Return the [X, Y] coordinate for the center point of the cell that contains the specified text.  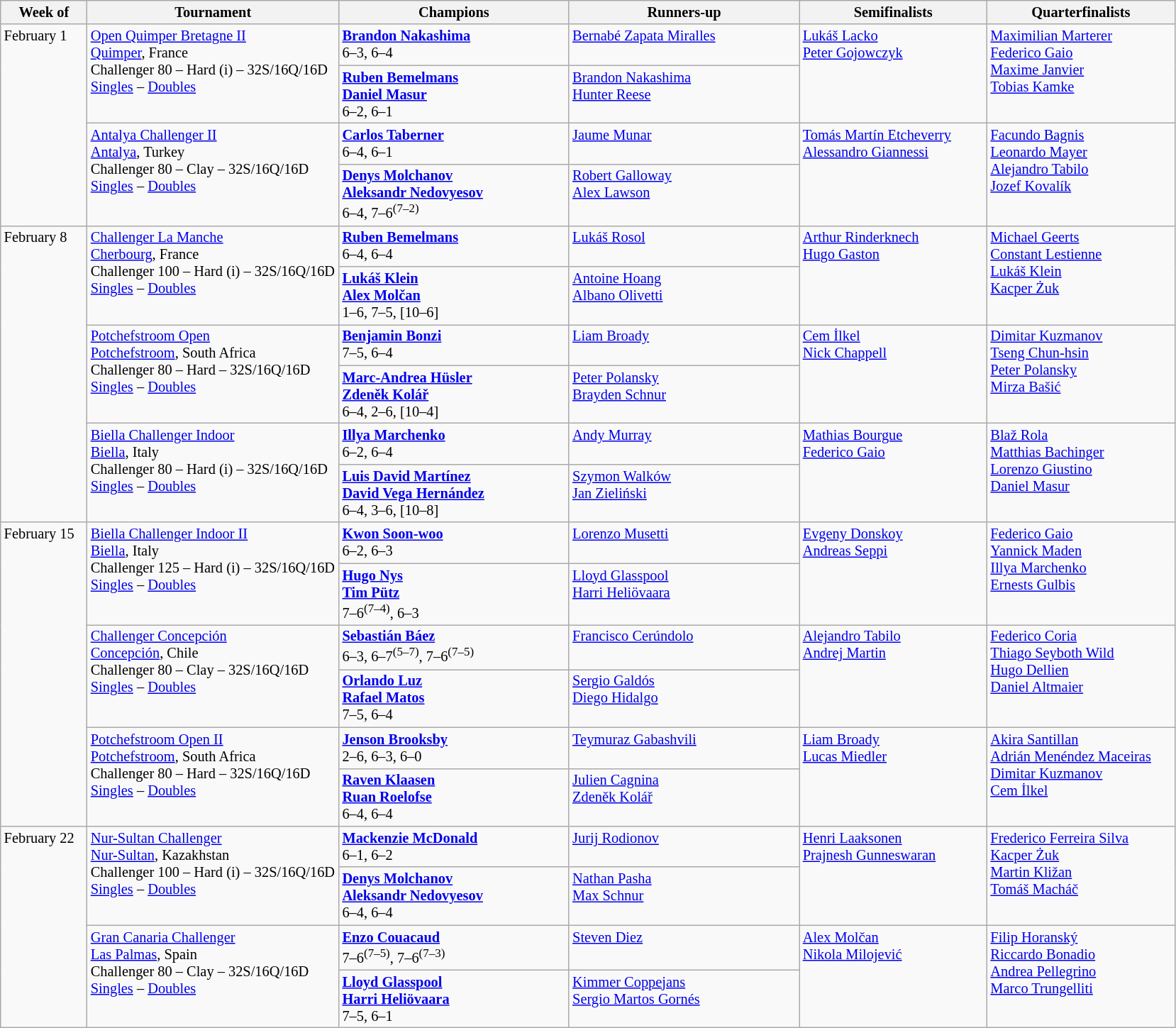
Challenger ConcepciónConcepción, Chile Challenger 80 – Clay – 32S/16Q/16DSingles – Doubles [213, 675]
Liam Broady [684, 345]
Arthur Rinderknech Hugo Gaston [894, 275]
Brandon Nakashima6–3, 6–4 [454, 45]
Hugo Nys Tim Pütz7–6(7–4), 6–3 [454, 595]
Alejandro Tabilo Andrej Martin [894, 675]
Lukáš Klein Alex Molčan1–6, 7–5, [10–6] [454, 296]
Potchefstroom OpenPotchefstroom, South Africa Challenger 80 – Hard – 32S/16Q/16DSingles – Doubles [213, 373]
February 22 [44, 927]
Luis David Martínez David Vega Hernández6–4, 3–6, [10–8] [454, 493]
Jaume Munar [684, 143]
Denys Molchanov Aleksandr Nedovyesov6–4, 7–6(7–2) [454, 194]
February 1 [44, 125]
Lloyd Glasspool Harri Heliövaara [684, 595]
Enzo Couacaud7–6(7–5), 7–6(7–3) [454, 948]
Szymon Walków Jan Zieliński [684, 493]
Denys Molchanov Aleksandr Nedovyesov6–4, 6–4 [454, 896]
Steven Diez [684, 948]
Filip Horanský Riccardo Bonadio Andrea Pellegrino Marco Trungelliti [1081, 976]
Potchefstroom Open IIPotchefstroom, South Africa Challenger 80 – Hard – 32S/16Q/16DSingles – Doubles [213, 776]
Brandon Nakashima Hunter Reese [684, 94]
Julien Cagnina Zdeněk Kolář [684, 797]
Andy Murray [684, 444]
Antalya Challenger IIAntalya, Turkey Challenger 80 – Clay – 32S/16Q/16DSingles – Doubles [213, 175]
Cem İlkel Nick Chappell [894, 373]
Francisco Cerúndolo [684, 647]
Lloyd Glasspool Harri Heliövaara7–5, 6–1 [454, 999]
Lukáš Rosol [684, 246]
Antoine Hoang Albano Olivetti [684, 296]
Kwon Soon-woo6–2, 6–3 [454, 543]
Michael Geerts Constant Lestienne Lukáš Klein Kacper Żuk [1081, 275]
Alex Molčan Nikola Milojević [894, 976]
Mackenzie McDonald6–1, 6–2 [454, 846]
Open Quimper Bretagne IIQuimper, France Challenger 80 – Hard (i) – 32S/16Q/16DSingles – Doubles [213, 74]
February 8 [44, 374]
Sebastián Báez6–3, 6–7(5–7), 7–6(7–5) [454, 647]
Akira Santillan Adrián Menéndez Maceiras Dimitar Kuzmanov Cem İlkel [1081, 776]
Federico Coria Thiago Seyboth Wild Hugo Dellien Daniel Altmaier [1081, 675]
Raven Klaasen Ruan Roelofse6–4, 6–4 [454, 797]
Liam Broady Lucas Miedler [894, 776]
Robert Galloway Alex Lawson [684, 194]
Orlando Luz Rafael Matos7–5, 6–4 [454, 698]
Blaž Rola Matthias Bachinger Lorenzo Giustino Daniel Masur [1081, 472]
Nur-Sultan ChallengerNur-Sultan, Kazakhstan Challenger 100 – Hard (i) – 32S/16Q/16DSingles – Doubles [213, 875]
Evgeny Donskoy Andreas Seppi [894, 573]
Tournament [213, 12]
Frederico Ferreira Silva Kacper Żuk Martin Kližan Tomáš Macháč [1081, 875]
Gran Canaria ChallengerLas Palmas, Spain Challenger 80 – Clay – 32S/16Q/16DSingles – Doubles [213, 976]
Semifinalists [894, 12]
February 15 [44, 674]
Bernabé Zapata Miralles [684, 45]
Lorenzo Musetti [684, 543]
Benjamin Bonzi7–5, 6–4 [454, 345]
Week of [44, 12]
Marc-Andrea Hüsler Zdeněk Kolář6–4, 2–6, [10–4] [454, 394]
Dimitar Kuzmanov Tseng Chun-hsin Peter Polansky Mirza Bašić [1081, 373]
Quarterfinalists [1081, 12]
Facundo Bagnis Leonardo Mayer Alejandro Tabilo Jozef Kovalík [1081, 175]
Jenson Brooksby2–6, 6–3, 6–0 [454, 748]
Challenger La MancheCherbourg, France Challenger 100 – Hard (i) – 32S/16Q/16DSingles – Doubles [213, 275]
Sergio Galdós Diego Hidalgo [684, 698]
Jurij Rodionov [684, 846]
Champions [454, 12]
Federico Gaio Yannick Maden Illya Marchenko Ernests Gulbis [1081, 573]
Carlos Taberner6–4, 6–1 [454, 143]
Kimmer Coppejans Sergio Martos Gornés [684, 999]
Lukáš Lacko Peter Gojowczyk [894, 74]
Nathan Pasha Max Schnur [684, 896]
Biella Challenger IndoorBiella, Italy Challenger 80 – Hard (i) – 32S/16Q/16DSingles – Doubles [213, 472]
Mathias Bourgue Federico Gaio [894, 472]
Henri Laaksonen Prajnesh Gunneswaran [894, 875]
Tomás Martín Etcheverry Alessandro Giannessi [894, 175]
Peter Polansky Brayden Schnur [684, 394]
Runners-up [684, 12]
Teymuraz Gabashvili [684, 748]
Maximilian Marterer Federico Gaio Maxime Janvier Tobias Kamke [1081, 74]
Biella Challenger Indoor IIBiella, Italy Challenger 125 – Hard (i) – 32S/16Q/16DSingles – Doubles [213, 573]
Ruben Bemelmans Daniel Masur6–2, 6–1 [454, 94]
Ruben Bemelmans6–4, 6–4 [454, 246]
Illya Marchenko6–2, 6–4 [454, 444]
